Detect which cell encompasses the target text, then output its [x, y] center coordinate. 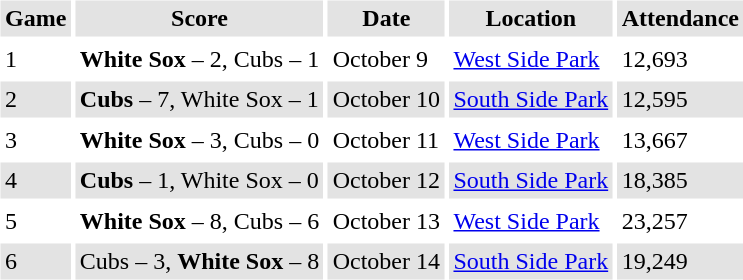
13,667 [680, 140]
Date [386, 18]
October 13 [386, 221]
6 [35, 262]
October 11 [386, 140]
October 14 [386, 262]
White Sox – 2, Cubs – 1 [199, 59]
18,385 [680, 180]
Cubs – 1, White Sox – 0 [199, 180]
October 9 [386, 59]
19,249 [680, 262]
2 [35, 100]
Cubs – 3, White Sox – 8 [199, 262]
5 [35, 221]
3 [35, 140]
Cubs – 7, White Sox – 1 [199, 100]
12,595 [680, 100]
Game [35, 18]
Attendance [680, 18]
October 10 [386, 100]
4 [35, 180]
23,257 [680, 221]
Score [199, 18]
October 12 [386, 180]
1 [35, 59]
12,693 [680, 59]
White Sox – 3, Cubs – 0 [199, 140]
Location [531, 18]
White Sox – 8, Cubs – 6 [199, 221]
